Determine the (X, Y) coordinate at the center of the cell enclosing the given text.  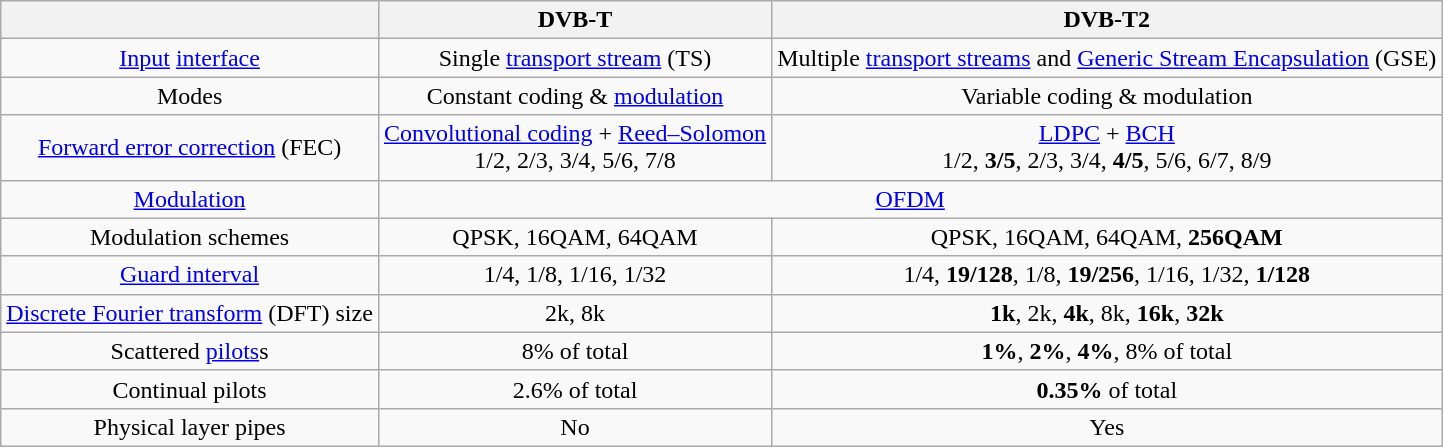
2.6% of total (574, 389)
1%, 2%, 4%, 8% of total (1107, 351)
DVB-T (574, 20)
Constant coding & modulation (574, 96)
8% of total (574, 351)
Input interface (190, 58)
0.35% of total (1107, 389)
Physical layer pipes (190, 427)
Yes (1107, 427)
Modulation schemes (190, 237)
Forward error correction (FEC) (190, 148)
OFDM (910, 199)
Scattered pilotss (190, 351)
1/4, 19/128, 1/8, 19/256, 1/16, 1/32, 1/128 (1107, 275)
Variable coding & modulation (1107, 96)
Single transport stream (TS) (574, 58)
Continual pilots (190, 389)
DVB-T2 (1107, 20)
Modulation (190, 199)
1k, 2k, 4k, 8k, 16k, 32k (1107, 313)
Multiple transport streams and Generic Stream Encapsulation (GSE) (1107, 58)
Guard interval (190, 275)
2k, 8k (574, 313)
LDPC + BCH 1/2, 3/5, 2/3, 3/4, 4/5, 5/6, 6/7, 8/9 (1107, 148)
Discrete Fourier transform (DFT) size (190, 313)
QPSK, 16QAM, 64QAM (574, 237)
No (574, 427)
QPSK, 16QAM, 64QAM, 256QAM (1107, 237)
Modes (190, 96)
1/4, 1/8, 1/16, 1/32 (574, 275)
Convolutional coding + Reed–Solomon 1/2, 2/3, 3/4, 5/6, 7/8 (574, 148)
